Detect which cell encompasses the target text, then output its [X, Y] center coordinate. 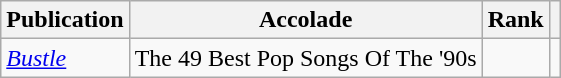
Accolade [306, 20]
Publication [65, 20]
The 49 Best Pop Songs Of The '90s [306, 58]
Bustle [65, 58]
Rank [516, 20]
